Locate the cell with the specified text and output its (x, y) center coordinate. 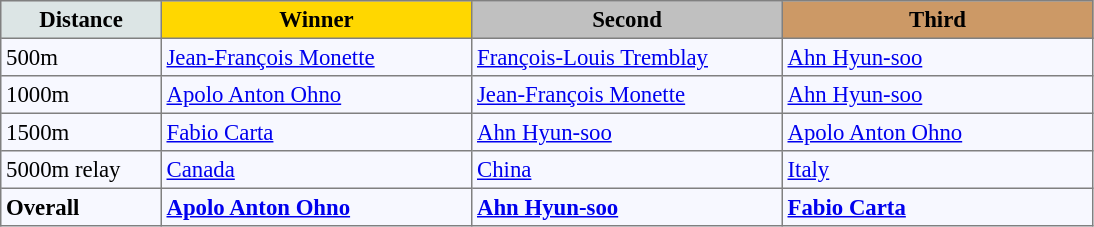
Second (627, 20)
1500m (81, 132)
1000m (81, 95)
François-Louis Tremblay (627, 57)
5000m relay (81, 170)
Italy (937, 170)
Distance (81, 20)
500m (81, 57)
China (627, 170)
Third (937, 20)
Winner (316, 20)
Overall (81, 207)
Canada (316, 170)
